From the cell containing the given text, extract its center point as (x, y) coordinate. 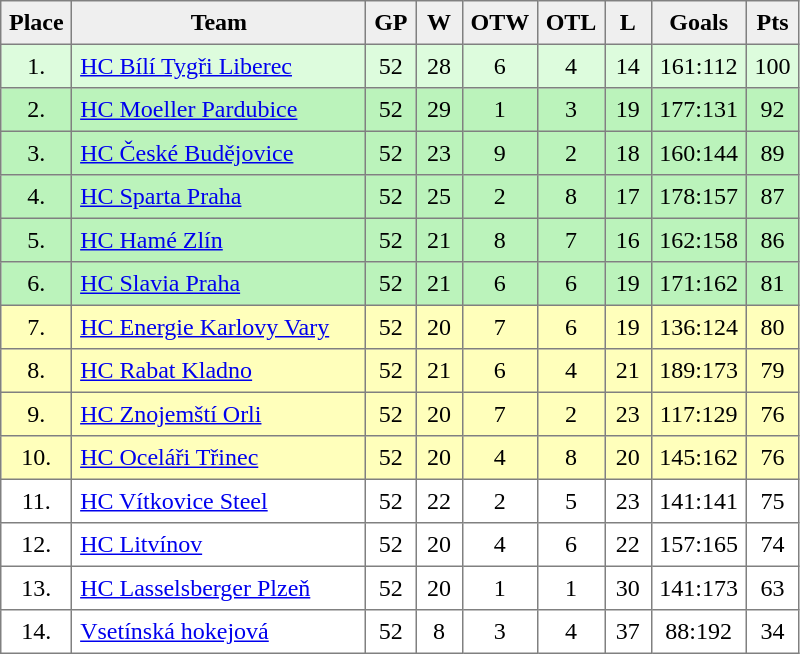
171:162 (698, 284)
28 (439, 66)
6. (36, 284)
145:162 (698, 458)
100 (772, 66)
29 (439, 110)
5. (36, 240)
87 (772, 197)
HC Znojemští Orli (219, 414)
117:129 (698, 414)
74 (772, 545)
88:192 (698, 632)
W (439, 23)
GP (391, 23)
79 (772, 371)
HC Sparta Praha (219, 197)
OTW (500, 23)
HC Bílí Tygři Liberec (219, 66)
157:165 (698, 545)
17 (628, 197)
Goals (698, 23)
HC Oceláři Třinec (219, 458)
HC Lasselsberger Plzeň (219, 588)
63 (772, 588)
Pts (772, 23)
14 (628, 66)
160:144 (698, 153)
9. (36, 414)
89 (772, 153)
80 (772, 327)
5 (570, 501)
HC Energie Karlovy Vary (219, 327)
OTL (570, 23)
8. (36, 371)
177:131 (698, 110)
4. (36, 197)
75 (772, 501)
136:124 (698, 327)
11. (36, 501)
1. (36, 66)
189:173 (698, 371)
HC Hamé Zlín (219, 240)
HC České Budějovice (219, 153)
162:158 (698, 240)
HC Litvínov (219, 545)
HC Moeller Pardubice (219, 110)
92 (772, 110)
81 (772, 284)
3. (36, 153)
HC Slavia Praha (219, 284)
L (628, 23)
Place (36, 23)
2. (36, 110)
34 (772, 632)
141:173 (698, 588)
14. (36, 632)
86 (772, 240)
HC Vítkovice Steel (219, 501)
10. (36, 458)
25 (439, 197)
30 (628, 588)
178:157 (698, 197)
141:141 (698, 501)
161:112 (698, 66)
18 (628, 153)
Vsetínská hokejová (219, 632)
HC Rabat Kladno (219, 371)
13. (36, 588)
37 (628, 632)
12. (36, 545)
16 (628, 240)
9 (500, 153)
Team (219, 23)
7. (36, 327)
